Provide the (x, y) coordinate of the cell's center where the given text is located.  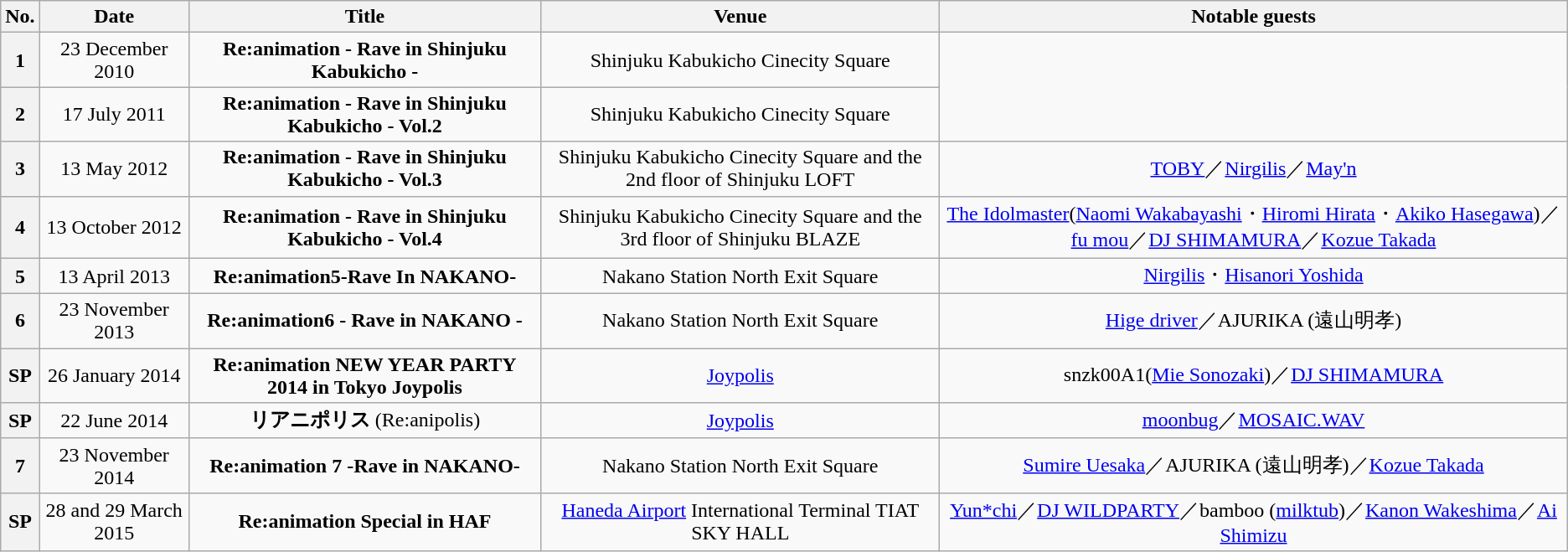
No. (20, 17)
Re:animation - Rave in Shinjuku Kabukicho - Vol.4 (364, 227)
13 April 2013 (114, 276)
2 (20, 114)
The Idolmaster(Naomi Wakabayashi・Hiromi Hirata・Akiko Hasegawa)／fu mou／DJ SHIMAMURA／Kozue Takada (1253, 227)
3 (20, 169)
TOBY／Nirgilis／May'n (1253, 169)
Notable guests (1253, 17)
Re:animation - Rave in Shinjuku Kabukicho - Vol.2 (364, 114)
5 (20, 276)
4 (20, 227)
22 June 2014 (114, 420)
Title (364, 17)
1 (20, 60)
Shinjuku Kabukicho Cinecity Square and the 2nd floor of Shinjuku LOFT (740, 169)
7 (20, 466)
Re:animation NEW YEAR PARTY 2014 in Tokyo Joypolis (364, 375)
Shinjuku Kabukicho Cinecity Square and the 3rd floor of Shinjuku BLAZE (740, 227)
Re:animation 7 ‐Rave in NAKANO‐ (364, 466)
23 November 2014 (114, 466)
23 November 2013 (114, 322)
Re:animation5-Rave In NAKANO- (364, 276)
Haneda Airport International Terminal TIAT SKY HALL (740, 522)
13 May 2012 (114, 169)
26 January 2014 (114, 375)
Yun*chi／DJ WILDPARTY／bamboo (milktub)／Kanon Wakeshima／Ai Shimizu (1253, 522)
Date (114, 17)
Re:animation Special in HAF (364, 522)
6 (20, 322)
Hige driver／AJURIKA (遠山明孝) (1253, 322)
moonbug／MOSAIC.WAV (1253, 420)
Re:animation - Rave in Shinjuku Kabukicho - Vol.3 (364, 169)
Re:animation - Rave in Shinjuku Kabukicho - (364, 60)
リアニポリス (Re:anipolis) (364, 420)
13 October 2012 (114, 227)
23 December 2010 (114, 60)
snzk00A1(Mie Sonozaki)／DJ SHIMAMURA (1253, 375)
Re:animation6 - Rave in NAKANO - (364, 322)
17 July 2011 (114, 114)
Venue (740, 17)
28 and 29 March 2015 (114, 522)
Sumire Uesaka／AJURIKA (遠山明孝)／Kozue Takada (1253, 466)
Nirgilis・Hisanori Yoshida (1253, 276)
